Determine the [X, Y] coordinate at the center of the cell enclosing the given text.  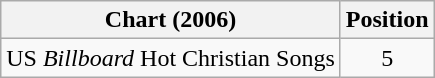
US Billboard Hot Christian Songs [171, 58]
Position [387, 20]
Chart (2006) [171, 20]
5 [387, 58]
